For the text-containing cell, return its midpoint in [X, Y] coordinate format. 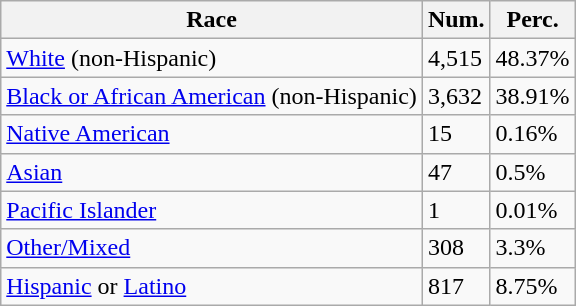
15 [456, 134]
1 [456, 210]
Pacific Islander [212, 210]
Native American [212, 134]
47 [456, 172]
8.75% [532, 286]
0.5% [532, 172]
3,632 [456, 96]
Asian [212, 172]
Perc. [532, 20]
Other/Mixed [212, 248]
48.37% [532, 58]
Black or African American (non-Hispanic) [212, 96]
0.16% [532, 134]
38.91% [532, 96]
Race [212, 20]
Hispanic or Latino [212, 286]
817 [456, 286]
0.01% [532, 210]
Num. [456, 20]
308 [456, 248]
4,515 [456, 58]
White (non-Hispanic) [212, 58]
3.3% [532, 248]
